Determine the (X, Y) coordinate at the center of the cell enclosing the given text.  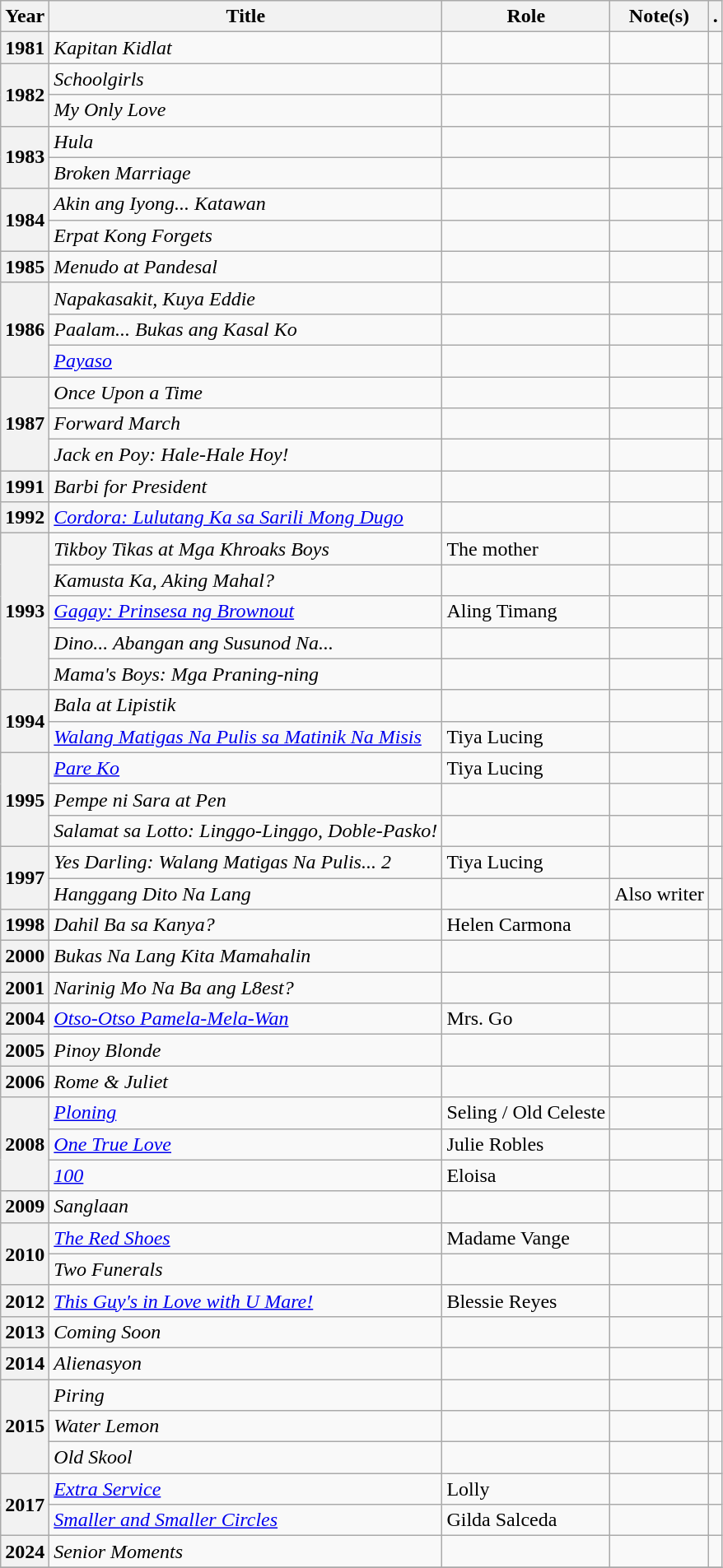
Otso-Otso Pamela-Mela-Wan (245, 1019)
Yes Darling: Walang Matigas Na Pulis... 2 (245, 862)
Senior Moments (245, 1552)
2000 (25, 956)
Water Lemon (245, 1426)
The Red Shoes (245, 1238)
Eloisa (526, 1175)
1997 (25, 877)
1998 (25, 925)
1987 (25, 424)
Lolly (526, 1489)
Piring (245, 1395)
1981 (25, 48)
1994 (25, 721)
2010 (25, 1254)
Mrs. Go (526, 1019)
Pinoy Blonde (245, 1050)
Smaller and Smaller Circles (245, 1520)
The mother (526, 549)
2006 (25, 1082)
Akin ang Iyong... Katawan (245, 204)
1992 (25, 518)
Once Upon a Time (245, 393)
Madame Vange (526, 1238)
Kamusta Ka, Aking Mahal? (245, 580)
1995 (25, 799)
Narinig Mo Na Ba ang L8est? (245, 988)
Role (526, 16)
2014 (25, 1363)
Hula (245, 142)
Sanglaan (245, 1207)
2008 (25, 1144)
This Guy's in Love with U Mare! (245, 1300)
Cordora: Lulutang Ka sa Sarili Mong Dugo (245, 518)
Bukas Na Lang Kita Mamahalin (245, 956)
Walang Matigas Na Pulis sa Matinik Na Misis (245, 737)
Gagay: Prinsesa ng Brownout (245, 612)
Ploning (245, 1113)
Also writer (660, 893)
Aling Timang (526, 612)
1984 (25, 220)
Hanggang Dito Na Lang (245, 893)
Note(s) (660, 16)
Two Funerals (245, 1269)
Menudo at Pandesal (245, 267)
Jack en Poy: Hale-Hale Hoy! (245, 455)
Julie Robles (526, 1144)
Extra Service (245, 1489)
. (715, 16)
1991 (25, 486)
Mama's Boys: Mga Praning-ning (245, 674)
Alienasyon (245, 1363)
Seling / Old Celeste (526, 1113)
2017 (25, 1505)
1993 (25, 612)
1985 (25, 267)
1982 (25, 95)
Napakasakit, Kuya Eddie (245, 298)
Paalam... Bukas ang Kasal Ko (245, 329)
2004 (25, 1019)
My Only Love (245, 110)
1986 (25, 329)
Old Skool (245, 1458)
2024 (25, 1552)
2009 (25, 1207)
100 (245, 1175)
Coming Soon (245, 1332)
Barbi for President (245, 486)
Salamat sa Lotto: Linggo-Linggo, Doble-Pasko! (245, 831)
Pempe ni Sara at Pen (245, 799)
Erpat Kong Forgets (245, 235)
2005 (25, 1050)
2013 (25, 1332)
Broken Marriage (245, 173)
Dahil Ba sa Kanya? (245, 925)
Pare Ko (245, 768)
1983 (25, 157)
One True Love (245, 1144)
Dino... Abangan ang Susunod Na... (245, 643)
Schoolgirls (245, 79)
Year (25, 16)
Tikboy Tikas at Mga Khroaks Boys (245, 549)
2012 (25, 1300)
Payaso (245, 361)
2015 (25, 1426)
Bala at Lipistik (245, 705)
Title (245, 16)
Blessie Reyes (526, 1300)
Forward March (245, 424)
2001 (25, 988)
Kapitan Kidlat (245, 48)
Gilda Salceda (526, 1520)
Helen Carmona (526, 925)
Rome & Juliet (245, 1082)
